Locate the cell with the specified text and output its (X, Y) center coordinate. 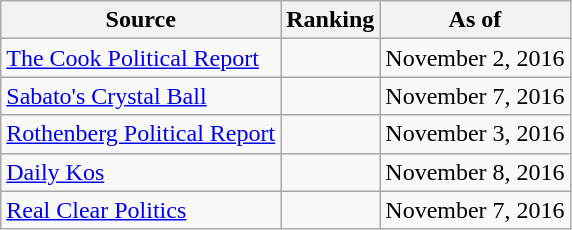
Rothenberg Political Report (141, 134)
The Cook Political Report (141, 58)
Sabato's Crystal Ball (141, 96)
November 2, 2016 (475, 58)
November 3, 2016 (475, 134)
Real Clear Politics (141, 210)
Daily Kos (141, 172)
As of (475, 20)
Source (141, 20)
Ranking (330, 20)
November 8, 2016 (475, 172)
